For the text-containing cell, return its midpoint in [x, y] coordinate format. 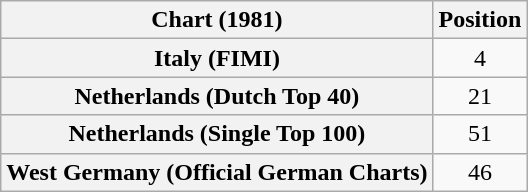
4 [480, 58]
Chart (1981) [217, 20]
Italy (FIMI) [217, 58]
Position [480, 20]
46 [480, 172]
Netherlands (Dutch Top 40) [217, 96]
West Germany (Official German Charts) [217, 172]
21 [480, 96]
Netherlands (Single Top 100) [217, 134]
51 [480, 134]
